Return the [X, Y] coordinate for the center point of the cell that contains the specified text.  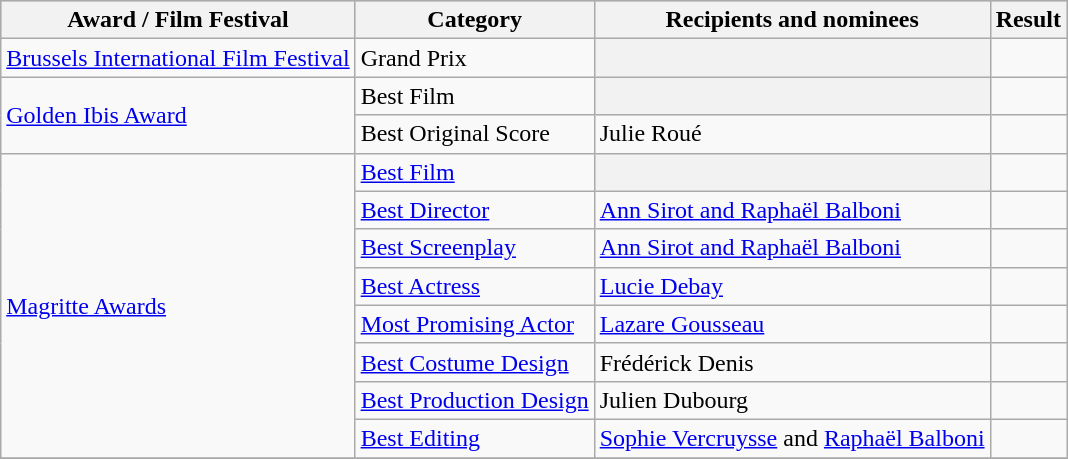
Best Screenplay [474, 248]
Frédérick Denis [792, 362]
Best Director [474, 210]
Julien Dubourg [792, 400]
Award / Film Festival [178, 20]
Grand Prix [474, 58]
Best Editing [474, 438]
Lucie Debay [792, 286]
Lazare Gousseau [792, 324]
Best Costume Design [474, 362]
Recipients and nominees [792, 20]
Most Promising Actor [474, 324]
Golden Ibis Award [178, 115]
Best Original Score [474, 134]
Julie Roué [792, 134]
Best Actress [474, 286]
Result [1028, 20]
Sophie Vercruysse and Raphaël Balboni [792, 438]
Category [474, 20]
Brussels International Film Festival [178, 58]
Magritte Awards [178, 305]
Best Production Design [474, 400]
